Return the (X, Y) coordinate for the center point of the cell that contains the specified text.  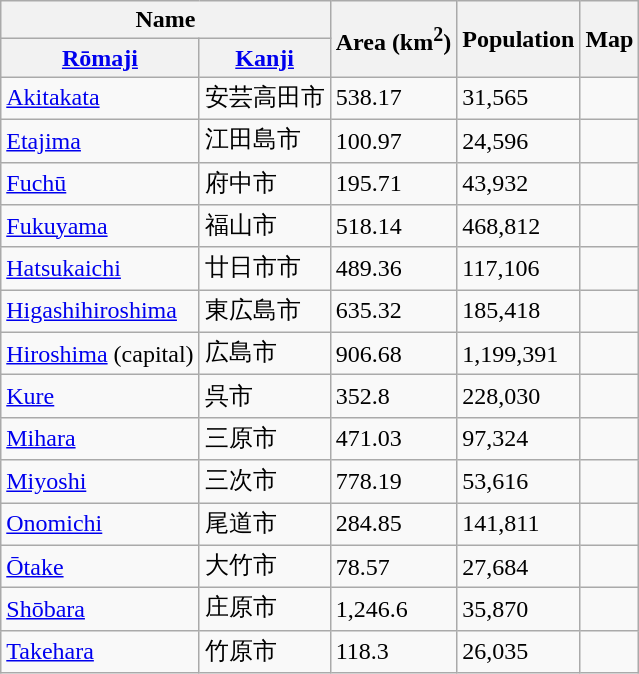
Area (km2) (394, 39)
Kanji (264, 58)
141,811 (518, 524)
江田島市 (264, 140)
118.3 (394, 652)
195.71 (394, 184)
471.03 (394, 438)
31,565 (518, 98)
1,246.6 (394, 610)
Fukuyama (100, 226)
Population (518, 39)
Name (166, 20)
Higashihiroshima (100, 312)
大竹市 (264, 566)
福山市 (264, 226)
Fuchū (100, 184)
三原市 (264, 438)
117,106 (518, 268)
35,870 (518, 610)
竹原市 (264, 652)
Hiroshima (capital) (100, 354)
53,616 (518, 482)
778.19 (394, 482)
府中市 (264, 184)
Rōmaji (100, 58)
27,684 (518, 566)
呉市 (264, 396)
518.14 (394, 226)
100.97 (394, 140)
284.85 (394, 524)
Ōtake (100, 566)
906.68 (394, 354)
Shōbara (100, 610)
Hatsukaichi (100, 268)
24,596 (518, 140)
26,035 (518, 652)
78.57 (394, 566)
Takehara (100, 652)
Mihara (100, 438)
東広島市 (264, 312)
庄原市 (264, 610)
468,812 (518, 226)
Map (610, 39)
三次市 (264, 482)
185,418 (518, 312)
635.32 (394, 312)
Kure (100, 396)
228,030 (518, 396)
Akitakata (100, 98)
489.36 (394, 268)
Miyoshi (100, 482)
1,199,391 (518, 354)
538.17 (394, 98)
尾道市 (264, 524)
広島市 (264, 354)
Etajima (100, 140)
廿日市市 (264, 268)
安芸高田市 (264, 98)
Onomichi (100, 524)
352.8 (394, 396)
43,932 (518, 184)
97,324 (518, 438)
